Detect which cell encompasses the target text, then output its [X, Y] center coordinate. 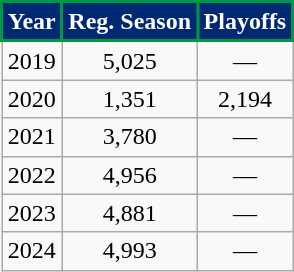
4,881 [130, 213]
2022 [32, 175]
2019 [32, 60]
5,025 [130, 60]
Playoffs [244, 22]
1,351 [130, 99]
2023 [32, 213]
4,956 [130, 175]
2,194 [244, 99]
2021 [32, 137]
Reg. Season [130, 22]
3,780 [130, 137]
2020 [32, 99]
Year [32, 22]
4,993 [130, 251]
2024 [32, 251]
